For the text-containing cell, return its midpoint in [x, y] coordinate format. 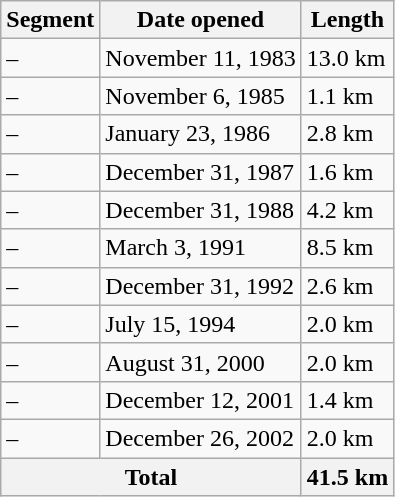
1.1 km [347, 96]
December 31, 1988 [200, 210]
Total [152, 477]
November 6, 1985 [200, 96]
4.2 km [347, 210]
41.5 km [347, 477]
March 3, 1991 [200, 248]
August 31, 2000 [200, 362]
1.6 km [347, 172]
Segment [50, 20]
2.8 km [347, 134]
Length [347, 20]
November 11, 1983 [200, 58]
13.0 km [347, 58]
December 26, 2002 [200, 438]
December 31, 1992 [200, 286]
Date opened [200, 20]
1.4 km [347, 400]
2.6 km [347, 286]
December 12, 2001 [200, 400]
8.5 km [347, 248]
January 23, 1986 [200, 134]
July 15, 1994 [200, 324]
December 31, 1987 [200, 172]
